Identify which cell holds the provided text, then report its [x, y] central coordinate. 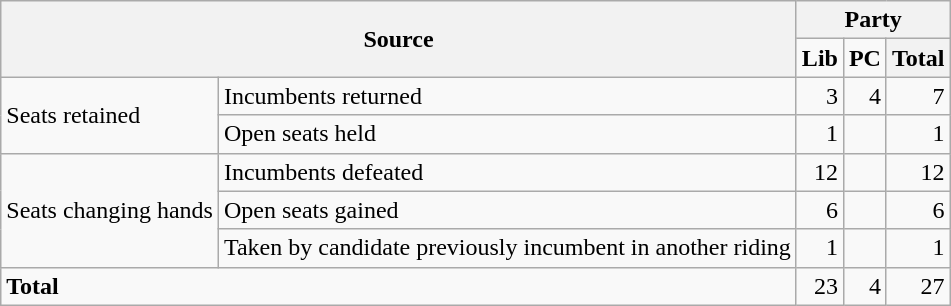
Open seats gained [507, 210]
Party [873, 20]
Incumbents returned [507, 96]
7 [918, 96]
Taken by candidate previously incumbent in another riding [507, 248]
Open seats held [507, 134]
Lib [820, 58]
Seats changing hands [110, 210]
27 [918, 286]
Seats retained [110, 115]
Incumbents defeated [507, 172]
PC [864, 58]
23 [820, 286]
3 [820, 96]
Source [399, 39]
